Output the (x, y) coordinate of the center of the cell containing the given text.  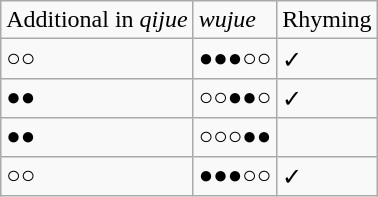
○○○●● (235, 137)
Additional in qijue (97, 20)
wujue (235, 20)
○○●●○ (235, 98)
Rhyming (327, 20)
